Return (x, y) of the center of cell containing provided text 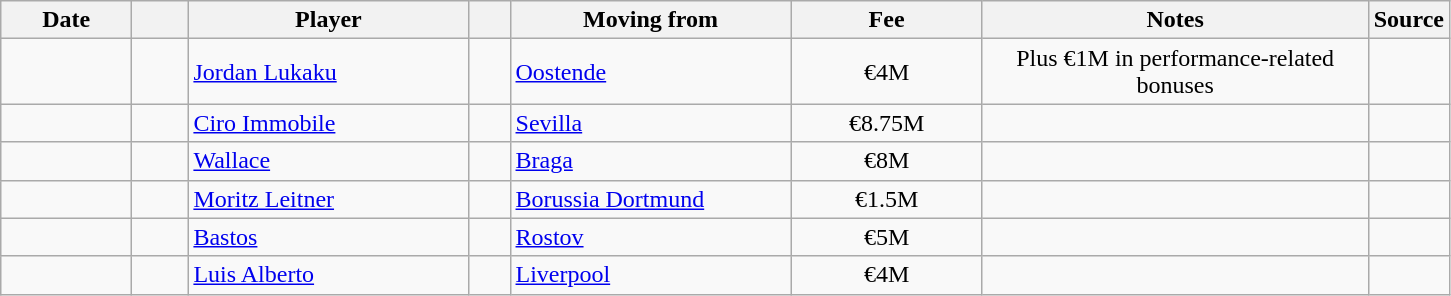
Bastos (328, 237)
Luis Alberto (328, 275)
Moving from (650, 20)
Source (1408, 20)
€1.5M (886, 199)
Notes (1175, 20)
Borussia Dortmund (650, 199)
Wallace (328, 161)
Sevilla (650, 123)
€5M (886, 237)
Oostende (650, 72)
Ciro Immobile (328, 123)
Braga (650, 161)
Fee (886, 20)
€8.75M (886, 123)
Moritz Leitner (328, 199)
Date (66, 20)
Liverpool (650, 275)
Jordan Lukaku (328, 72)
Player (328, 20)
Plus €1M in performance-related bonuses (1175, 72)
€8M (886, 161)
Rostov (650, 237)
